Output the [x, y] coordinate of the center of the cell containing the given text.  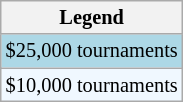
Legend [92, 17]
$10,000 tournaments [92, 85]
$25,000 tournaments [92, 51]
